Determine the [X, Y] coordinate at the center of the cell enclosing the given text.  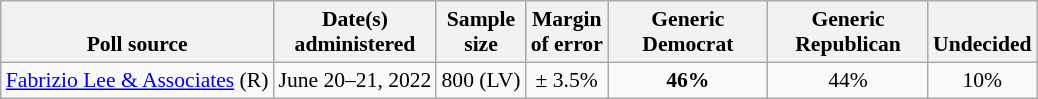
Marginof error [567, 32]
46% [688, 80]
Date(s)administered [354, 32]
Samplesize [480, 32]
Undecided [982, 32]
± 3.5% [567, 80]
Poll source [138, 32]
10% [982, 80]
Fabrizio Lee & Associates (R) [138, 80]
800 (LV) [480, 80]
44% [848, 80]
June 20–21, 2022 [354, 80]
GenericRepublican [848, 32]
GenericDemocrat [688, 32]
